Output the [X, Y] coordinate of the center of the cell containing the given text.  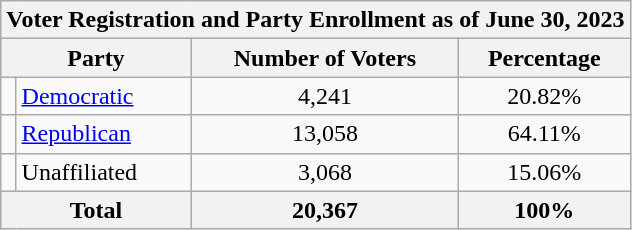
20,367 [324, 210]
20.82% [544, 96]
Party [96, 58]
Democratic [104, 96]
64.11% [544, 134]
Unaffiliated [104, 172]
Republican [104, 134]
Voter Registration and Party Enrollment as of June 30, 2023 [316, 20]
Percentage [544, 58]
3,068 [324, 172]
Total [96, 210]
100% [544, 210]
13,058 [324, 134]
Number of Voters [324, 58]
4,241 [324, 96]
15.06% [544, 172]
